Provide the [x, y] coordinate of the cell's center where the given text is located.  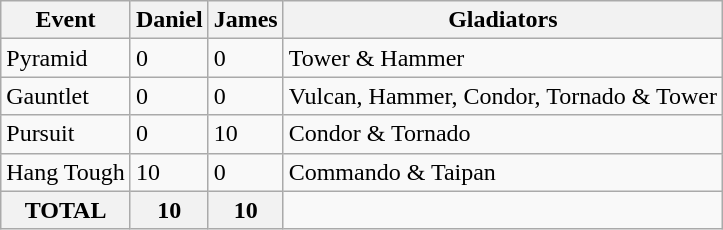
Gladiators [502, 20]
Pyramid [66, 58]
TOTAL [66, 210]
Gauntlet [66, 96]
Vulcan, Hammer, Condor, Tornado & Tower [502, 96]
Tower & Hammer [502, 58]
Hang Tough [66, 172]
Condor & Tornado [502, 134]
Pursuit [66, 134]
James [246, 20]
Commando & Taipan [502, 172]
Event [66, 20]
Daniel [169, 20]
